Return the (X, Y) coordinate for the center point of the cell that contains the specified text.  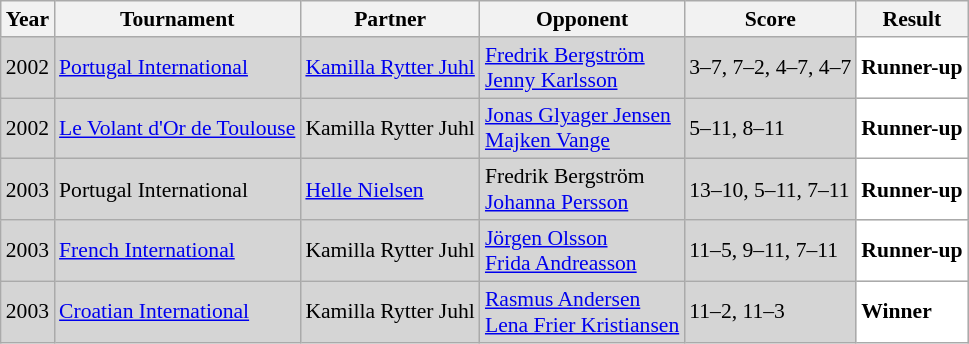
Result (912, 19)
11–5, 9–11, 7–11 (770, 250)
11–2, 11–3 (770, 312)
French International (177, 250)
Winner (912, 312)
Jörgen Olsson Frida Andreasson (582, 250)
Le Volant d'Or de Toulouse (177, 128)
Fredrik Bergström Johanna Persson (582, 190)
5–11, 8–11 (770, 128)
3–7, 7–2, 4–7, 4–7 (770, 68)
Fredrik Bergström Jenny Karlsson (582, 68)
Helle Nielsen (390, 190)
Rasmus Andersen Lena Frier Kristiansen (582, 312)
Partner (390, 19)
Tournament (177, 19)
Opponent (582, 19)
Year (28, 19)
Croatian International (177, 312)
13–10, 5–11, 7–11 (770, 190)
Score (770, 19)
Jonas Glyager Jensen Majken Vange (582, 128)
